Pinpoint the cell where the given text exists, returning its [x, y] midpoint coordinate. 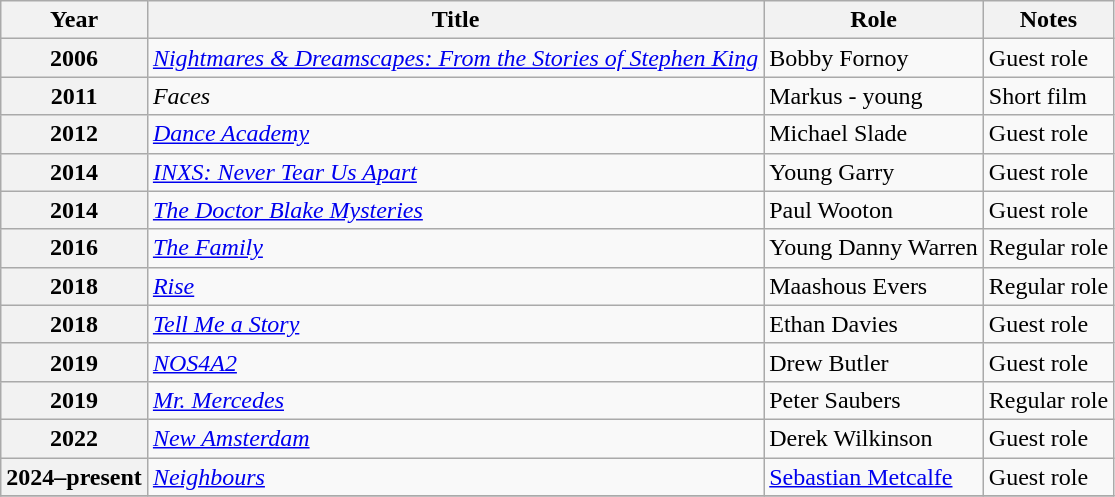
Year [74, 20]
Young Danny Warren [874, 248]
2006 [74, 58]
The Family [455, 248]
NOS4A2 [455, 362]
Short film [1048, 96]
INXS: Never Tear Us Apart [455, 172]
Derek Wilkinson [874, 438]
Faces [455, 96]
Drew Butler [874, 362]
Maashous Evers [874, 286]
Tell Me a Story [455, 324]
2012 [74, 134]
Michael Slade [874, 134]
Title [455, 20]
Neighbours [455, 477]
2024–present [74, 477]
Young Garry [874, 172]
Dance Academy [455, 134]
Markus - young [874, 96]
The Doctor Blake Mysteries [455, 210]
2022 [74, 438]
Nightmares & Dreamscapes: From the Stories of Stephen King [455, 58]
Bobby Fornoy [874, 58]
Rise [455, 286]
New Amsterdam [455, 438]
Mr. Mercedes [455, 400]
Peter Saubers [874, 400]
Role [874, 20]
Ethan Davies [874, 324]
Notes [1048, 20]
2011 [74, 96]
2016 [74, 248]
Sebastian Metcalfe [874, 477]
Paul Wooton [874, 210]
